Extract the (x, y) coordinate from the center of the cell holding the provided text.  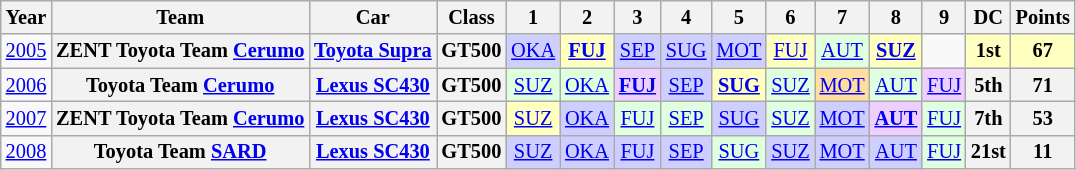
Toyota Supra (372, 51)
Team (180, 17)
2007 (26, 118)
7th (988, 118)
67 (1043, 51)
2008 (26, 152)
Year (26, 17)
4 (686, 17)
7 (842, 17)
1st (988, 51)
6 (790, 17)
Toyota Team Cerumo (180, 85)
11 (1043, 152)
8 (896, 17)
Class (472, 17)
53 (1043, 118)
Points (1043, 17)
5th (988, 85)
71 (1043, 85)
Car (372, 17)
2006 (26, 85)
9 (944, 17)
5 (738, 17)
3 (638, 17)
21st (988, 152)
DC (988, 17)
2 (587, 17)
2005 (26, 51)
1 (533, 17)
Toyota Team SARD (180, 152)
